Return the [x, y] coordinate for the center point of the cell that contains the specified text.  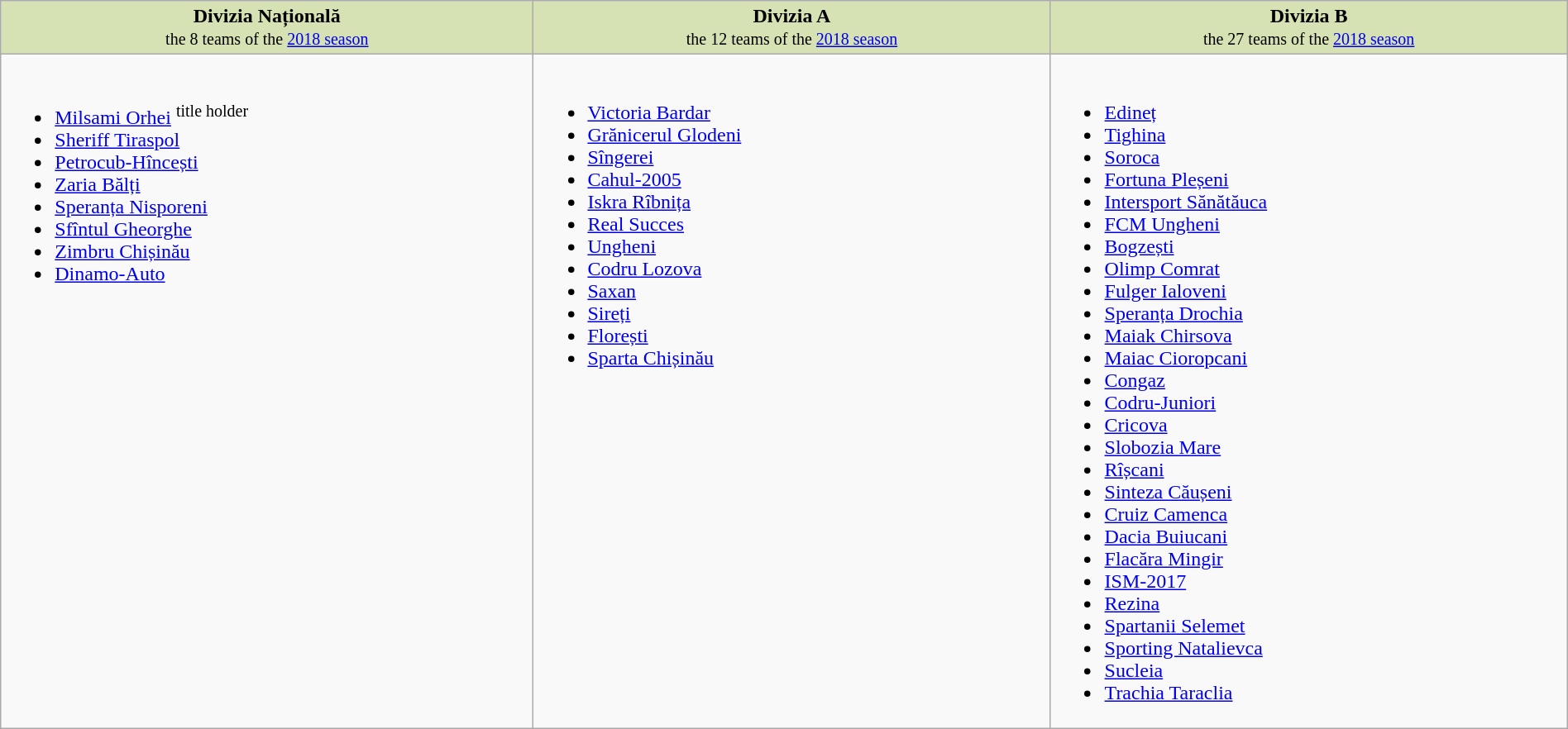
Divizia Bthe 27 teams of the 2018 season [1308, 28]
Divizia Athe 12 teams of the 2018 season [792, 28]
Victoria BardarGrănicerul GlodeniSîngereiCahul-2005Iskra RîbnițaReal SuccesUngheniCodru LozovaSaxanSirețiFloreștiSparta Chișinău [792, 392]
Divizia Naționalăthe 8 teams of the 2018 season [267, 28]
Milsami Orhei title holderSheriff TiraspolPetrocub-HînceștiZaria BălțiSperanța NisporeniSfîntul GheorgheZimbru ChișinăuDinamo-Auto [267, 392]
